For the text-containing cell, return its midpoint in [x, y] coordinate format. 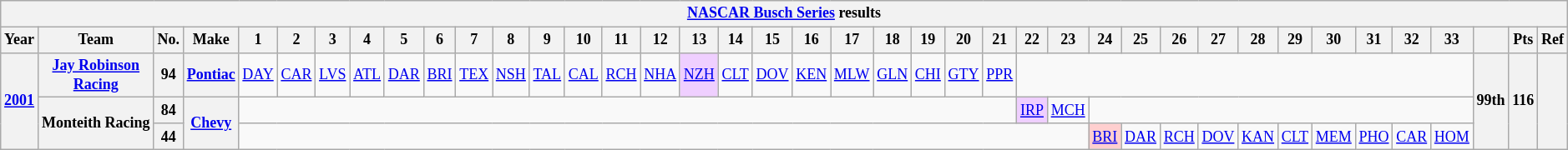
TAL [547, 75]
4 [367, 40]
99th [1491, 101]
30 [1333, 40]
29 [1294, 40]
22 [1032, 40]
32 [1412, 40]
MLW [852, 75]
Make [210, 40]
MCH [1068, 110]
6 [439, 40]
31 [1374, 40]
Pts [1523, 40]
KEN [812, 75]
Ref [1553, 40]
27 [1218, 40]
NASCAR Busch Series results [784, 13]
2 [296, 40]
GTY [964, 75]
25 [1141, 40]
14 [735, 40]
9 [547, 40]
LVS [332, 75]
26 [1179, 40]
GLN [893, 75]
19 [928, 40]
23 [1068, 40]
8 [511, 40]
33 [1453, 40]
94 [169, 75]
NHA [660, 75]
5 [404, 40]
1 [258, 40]
24 [1105, 40]
17 [852, 40]
11 [621, 40]
20 [964, 40]
NZH [699, 75]
116 [1523, 101]
MEM [1333, 137]
13 [699, 40]
CHI [928, 75]
21 [1000, 40]
18 [893, 40]
DAY [258, 75]
12 [660, 40]
CAL [583, 75]
KAN [1258, 137]
IRP [1032, 110]
Year [20, 40]
2001 [20, 101]
HOM [1453, 137]
TEX [474, 75]
No. [169, 40]
Team [95, 40]
Jay Robinson Racing [95, 75]
16 [812, 40]
7 [474, 40]
Monteith Racing [95, 123]
15 [772, 40]
28 [1258, 40]
Chevy [210, 123]
Pontiac [210, 75]
ATL [367, 75]
84 [169, 110]
NSH [511, 75]
44 [169, 137]
3 [332, 40]
PPR [1000, 75]
10 [583, 40]
PHO [1374, 137]
